Determine the [X, Y] coordinate at the center of the cell enclosing the given text.  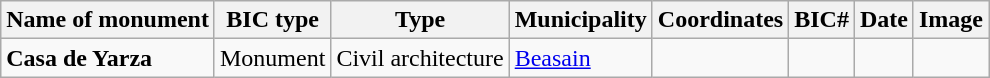
Coordinates [720, 20]
BIC# [822, 20]
Municipality [580, 20]
Civil architecture [420, 58]
Name of monument [108, 20]
Casa de Yarza [108, 58]
Beasain [580, 58]
BIC type [272, 20]
Date [884, 20]
Type [420, 20]
Image [950, 20]
Monument [272, 58]
